Output the (x, y) coordinate of the center of the cell containing the given text.  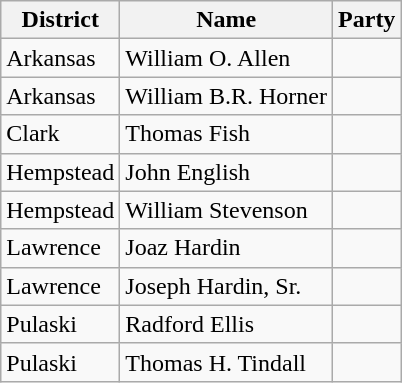
William O. Allen (226, 58)
Joaz Hardin (226, 248)
William Stevenson (226, 210)
Clark (60, 134)
Name (226, 20)
Radford Ellis (226, 324)
Thomas Fish (226, 134)
William B.R. Horner (226, 96)
District (60, 20)
Joseph Hardin, Sr. (226, 286)
John English (226, 172)
Party (367, 20)
Thomas H. Tindall (226, 362)
